Capture the cell that displays the provided text and extract its [x, y] central coordinate. 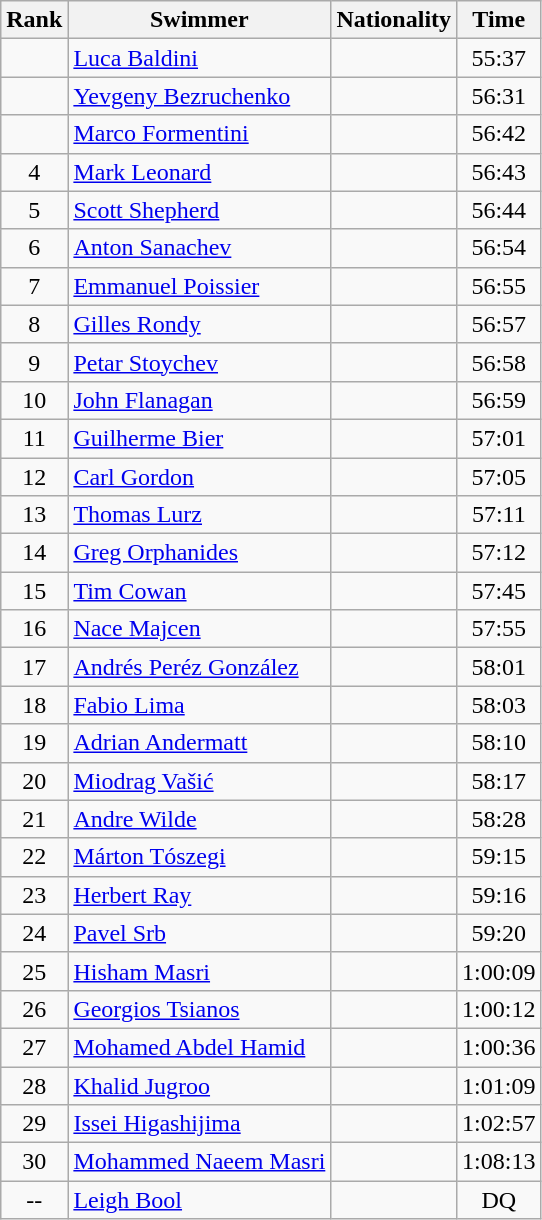
Khalid Jugroo [200, 1085]
Guilherme Bier [200, 438]
18 [34, 705]
8 [34, 324]
10 [34, 400]
57:55 [499, 629]
23 [34, 895]
12 [34, 477]
Swimmer [200, 20]
7 [34, 286]
Andre Wilde [200, 819]
30 [34, 1162]
Emmanuel Poissier [200, 286]
Rank [34, 20]
John Flanagan [200, 400]
1:00:09 [499, 971]
Mohamed Abdel Hamid [200, 1047]
19 [34, 743]
Adrian Andermatt [200, 743]
5 [34, 210]
58:28 [499, 819]
57:12 [499, 553]
Carl Gordon [200, 477]
56:44 [499, 210]
1:00:36 [499, 1047]
58:10 [499, 743]
Andrés Peréz González [200, 667]
56:43 [499, 172]
27 [34, 1047]
57:05 [499, 477]
16 [34, 629]
56:42 [499, 134]
Mohammed Naeem Masri [200, 1162]
28 [34, 1085]
Miodrag Vašić [200, 781]
Greg Orphanides [200, 553]
20 [34, 781]
59:20 [499, 933]
Petar Stoychev [200, 362]
Scott Shepherd [200, 210]
21 [34, 819]
Anton Sanachev [200, 248]
56:54 [499, 248]
1:01:09 [499, 1085]
1:08:13 [499, 1162]
Hisham Masri [200, 971]
58:17 [499, 781]
11 [34, 438]
1:02:57 [499, 1124]
Nationality [394, 20]
59:15 [499, 857]
-- [34, 1200]
Issei Higashijima [200, 1124]
25 [34, 971]
6 [34, 248]
56:58 [499, 362]
58:01 [499, 667]
14 [34, 553]
57:11 [499, 515]
Fabio Lima [200, 705]
56:55 [499, 286]
13 [34, 515]
57:45 [499, 591]
Gilles Rondy [200, 324]
56:57 [499, 324]
55:37 [499, 58]
1:00:12 [499, 1009]
Yevgeny Bezruchenko [200, 96]
26 [34, 1009]
Georgios Tsianos [200, 1009]
Tim Cowan [200, 591]
58:03 [499, 705]
29 [34, 1124]
59:16 [499, 895]
Mark Leonard [200, 172]
9 [34, 362]
Thomas Lurz [200, 515]
22 [34, 857]
57:01 [499, 438]
Leigh Bool [200, 1200]
56:31 [499, 96]
Márton Tószegi [200, 857]
4 [34, 172]
17 [34, 667]
15 [34, 591]
56:59 [499, 400]
Marco Formentini [200, 134]
Herbert Ray [200, 895]
Time [499, 20]
Nace Majcen [200, 629]
Pavel Srb [200, 933]
DQ [499, 1200]
24 [34, 933]
Luca Baldini [200, 58]
